Find where the given text appears and provide that cell's center as [x, y] coordinate. 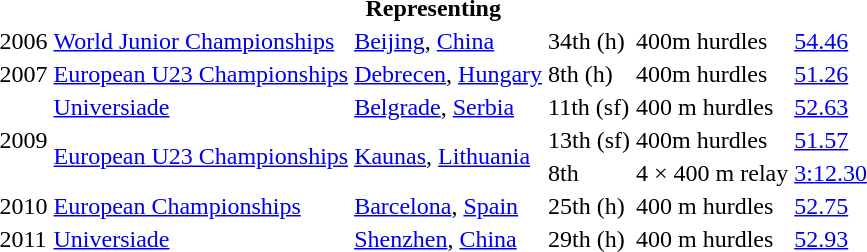
European Championships [201, 206]
World Junior Championships [201, 41]
Kaunas, Lithuania [448, 156]
13th (sf) [590, 140]
Debrecen, Hungary [448, 74]
Barcelona, Spain [448, 206]
8th [590, 173]
8th (h) [590, 74]
Belgrade, Serbia [448, 107]
4 × 400 m relay [712, 173]
25th (h) [590, 206]
11th (sf) [590, 107]
34th (h) [590, 41]
Universiade [201, 107]
Beijing, China [448, 41]
